Capture the cell that displays the provided text and extract its [X, Y] central coordinate. 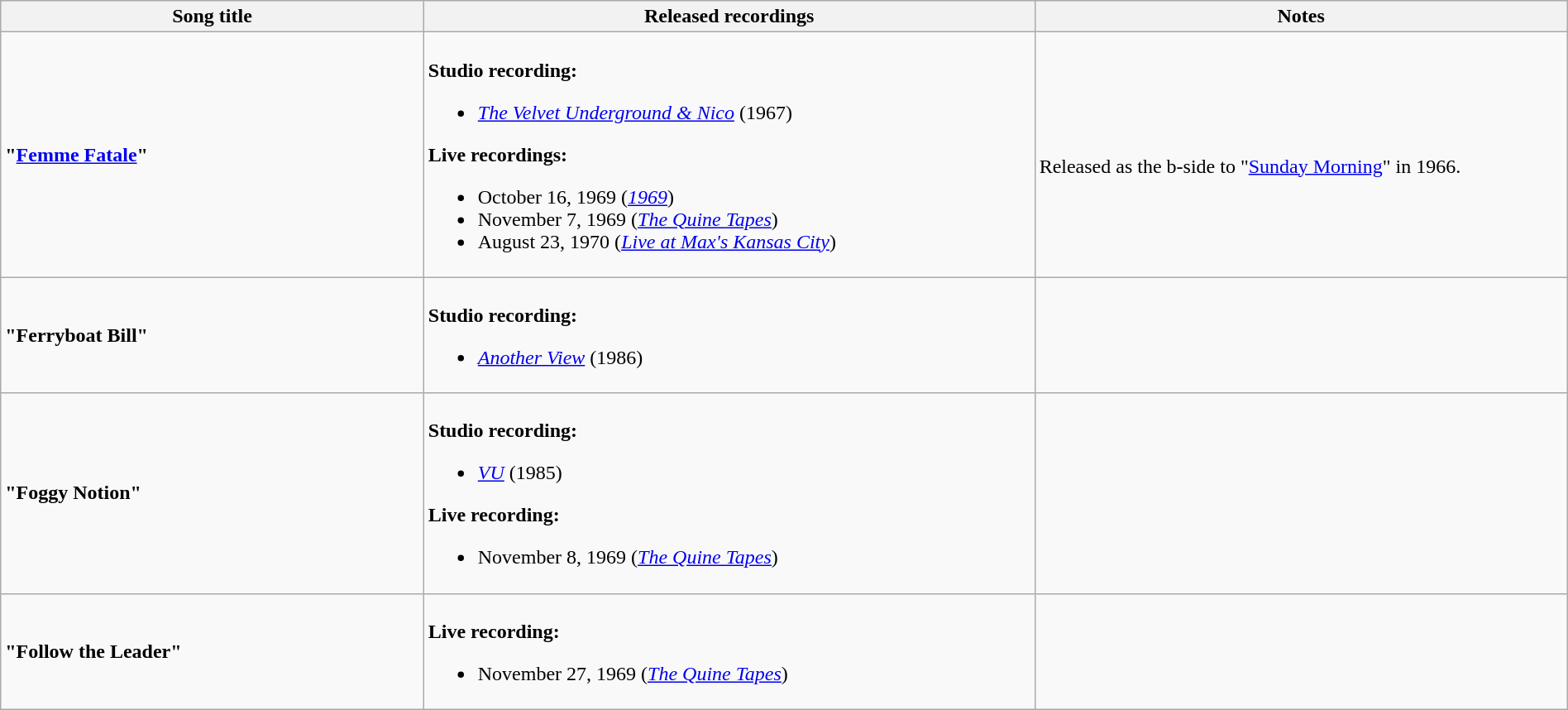
Live recording:November 27, 1969 (The Quine Tapes) [729, 651]
Studio recording:VU (1985)Live recording:November 8, 1969 (The Quine Tapes) [729, 493]
Studio recording:Another View (1986) [729, 335]
Song title [213, 17]
"Ferryboat Bill" [213, 335]
"Follow the Leader" [213, 651]
Released as the b-side to "Sunday Morning" in 1966. [1301, 155]
"Femme Fatale" [213, 155]
"Foggy Notion" [213, 493]
Released recordings [729, 17]
Notes [1301, 17]
